Extract the (x, y) coordinate from the center of the cell holding the provided text.  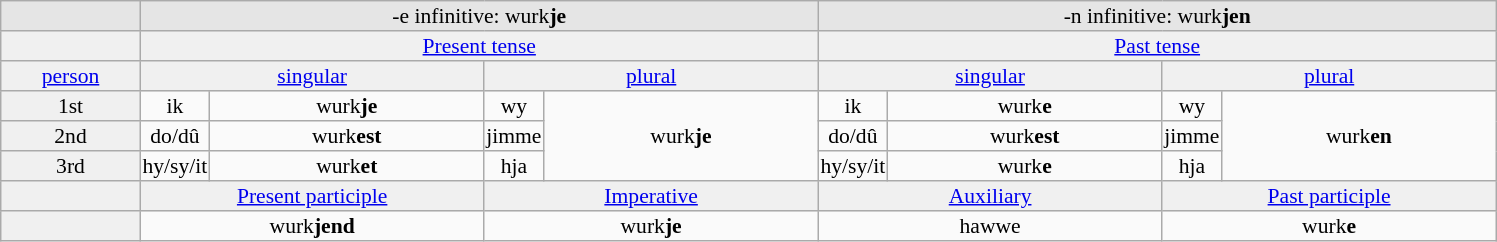
1st (71, 106)
Present tense (479, 46)
-e infinitive: wurkje (479, 16)
hawwe (990, 226)
wurken (1359, 136)
wurkjend (312, 226)
person (71, 76)
Past participle (1329, 196)
2nd (71, 136)
-n infinitive: wurkjen (1157, 16)
wurket (347, 166)
3rd (71, 166)
Imperative (651, 196)
Present participle (312, 196)
Past tense (1157, 46)
Auxiliary (990, 196)
